Identify which cell holds the provided text, then report its (X, Y) central coordinate. 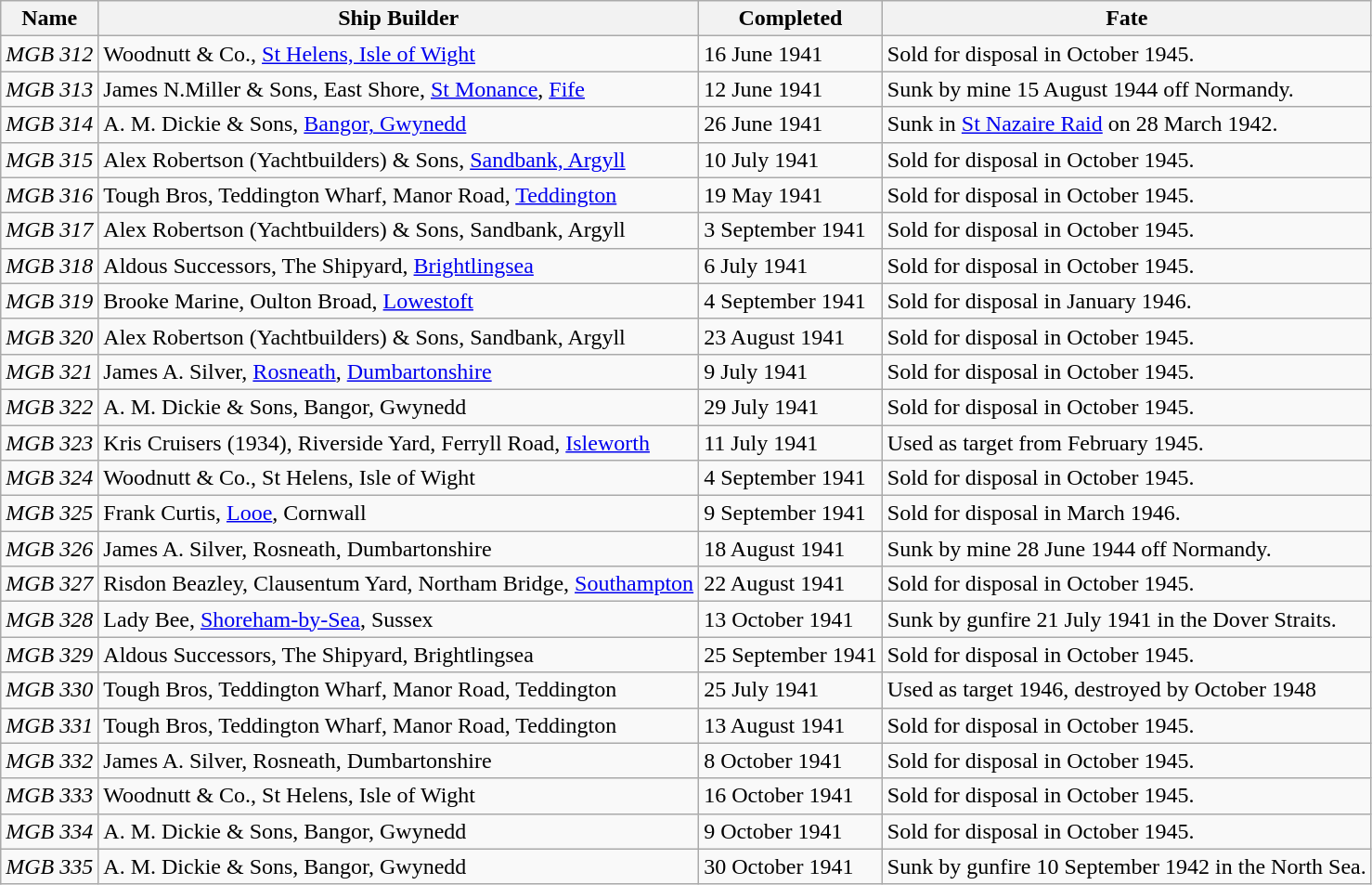
Sunk by gunfire 21 July 1941 in the Dover Straits. (1127, 619)
Risdon Beazley, Clausentum Yard, Northam Bridge, Southampton (399, 584)
James N.Miller & Sons, East Shore, St Monance, Fife (399, 89)
22 August 1941 (791, 584)
MGB 313 (50, 89)
16 June 1941 (791, 54)
MGB 327 (50, 584)
10 July 1941 (791, 160)
Sunk in St Nazaire Raid on 28 March 1942. (1127, 124)
16 October 1941 (791, 796)
6 July 1941 (791, 266)
Fate (1127, 19)
MGB 325 (50, 514)
9 September 1941 (791, 514)
MGB 331 (50, 725)
MGB 332 (50, 761)
MGB 320 (50, 336)
Sold for disposal in March 1946. (1127, 514)
3 September 1941 (791, 230)
9 July 1941 (791, 371)
MGB 323 (50, 443)
9 October 1941 (791, 831)
11 July 1941 (791, 443)
30 October 1941 (791, 866)
Used as target from February 1945. (1127, 443)
MGB 328 (50, 619)
MGB 322 (50, 407)
MGB 334 (50, 831)
MGB 317 (50, 230)
13 October 1941 (791, 619)
25 July 1941 (791, 690)
MGB 314 (50, 124)
23 August 1941 (791, 336)
26 June 1941 (791, 124)
Frank Curtis, Looe, Cornwall (399, 514)
29 July 1941 (791, 407)
MGB 335 (50, 866)
18 August 1941 (791, 549)
Ship Builder (399, 19)
8 October 1941 (791, 761)
MGB 326 (50, 549)
MGB 319 (50, 301)
MGB 324 (50, 478)
MGB 329 (50, 655)
Sunk by mine 28 June 1944 off Normandy. (1127, 549)
MGB 316 (50, 195)
MGB 321 (50, 371)
13 August 1941 (791, 725)
MGB 330 (50, 690)
Brooke Marine, Oulton Broad, Lowestoft (399, 301)
MGB 315 (50, 160)
Completed (791, 19)
MGB 312 (50, 54)
Sunk by gunfire 10 September 1942 in the North Sea. (1127, 866)
25 September 1941 (791, 655)
Kris Cruisers (1934), Riverside Yard, Ferryll Road, Isleworth (399, 443)
Used as target 1946, destroyed by October 1948 (1127, 690)
19 May 1941 (791, 195)
Name (50, 19)
MGB 333 (50, 796)
Lady Bee, Shoreham-by-Sea, Sussex (399, 619)
12 June 1941 (791, 89)
Sold for disposal in January 1946. (1127, 301)
Sunk by mine 15 August 1944 off Normandy. (1127, 89)
MGB 318 (50, 266)
